Provide the (x, y) coordinate of the cell's center where the given text is located.  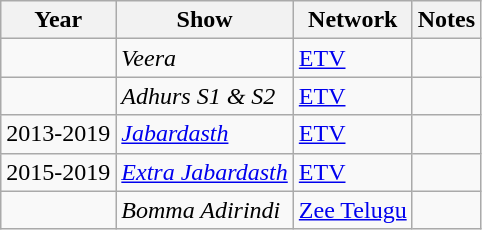
Network (352, 20)
Bomma Adirindi (204, 210)
Notes (446, 20)
Veera (204, 58)
Extra Jabardasth (204, 172)
Zee Telugu (352, 210)
Jabardasth (204, 134)
Year (58, 20)
2015-2019 (58, 172)
Show (204, 20)
Adhurs S1 & S2 (204, 96)
2013-2019 (58, 134)
